Scan for the cell matching the given text and deliver its (X, Y) coordinate at center. 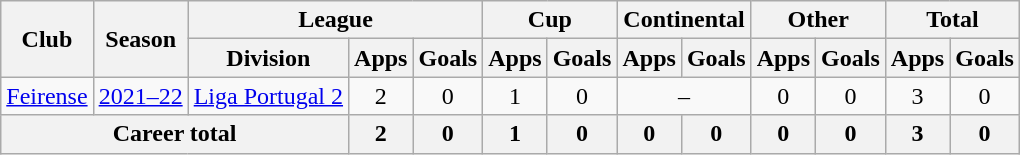
– (684, 96)
Liga Portugal 2 (268, 96)
Division (268, 58)
Total (952, 20)
League (336, 20)
Season (140, 39)
Club (47, 39)
Other (818, 20)
2021–22 (140, 96)
Cup (550, 20)
Continental (684, 20)
Feirense (47, 96)
Career total (175, 134)
